Pinpoint the cell where the given text exists, returning its (x, y) midpoint coordinate. 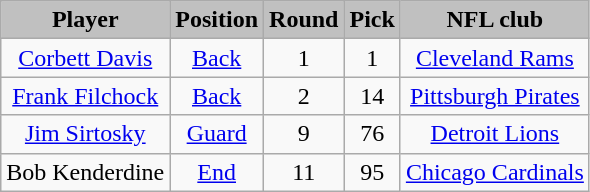
NFL club (494, 20)
14 (372, 96)
Player (86, 20)
11 (304, 172)
Pittsburgh Pirates (494, 96)
Corbett Davis (86, 58)
Chicago Cardinals (494, 172)
95 (372, 172)
Pick (372, 20)
2 (304, 96)
76 (372, 134)
Bob Kenderdine (86, 172)
Round (304, 20)
Detroit Lions (494, 134)
9 (304, 134)
Cleveland Rams (494, 58)
Guard (217, 134)
Frank Filchock (86, 96)
Jim Sirtosky (86, 134)
Position (217, 20)
End (217, 172)
